Detect which cell encompasses the target text, then output its [X, Y] center coordinate. 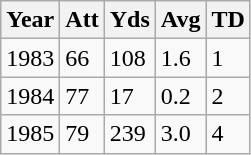
77 [82, 96]
4 [228, 134]
108 [130, 58]
Avg [180, 20]
1 [228, 58]
Year [30, 20]
239 [130, 134]
2 [228, 96]
1983 [30, 58]
3.0 [180, 134]
1984 [30, 96]
1.6 [180, 58]
Yds [130, 20]
66 [82, 58]
0.2 [180, 96]
17 [130, 96]
TD [228, 20]
79 [82, 134]
1985 [30, 134]
Att [82, 20]
